Pinpoint the cell where the given text exists, returning its (x, y) midpoint coordinate. 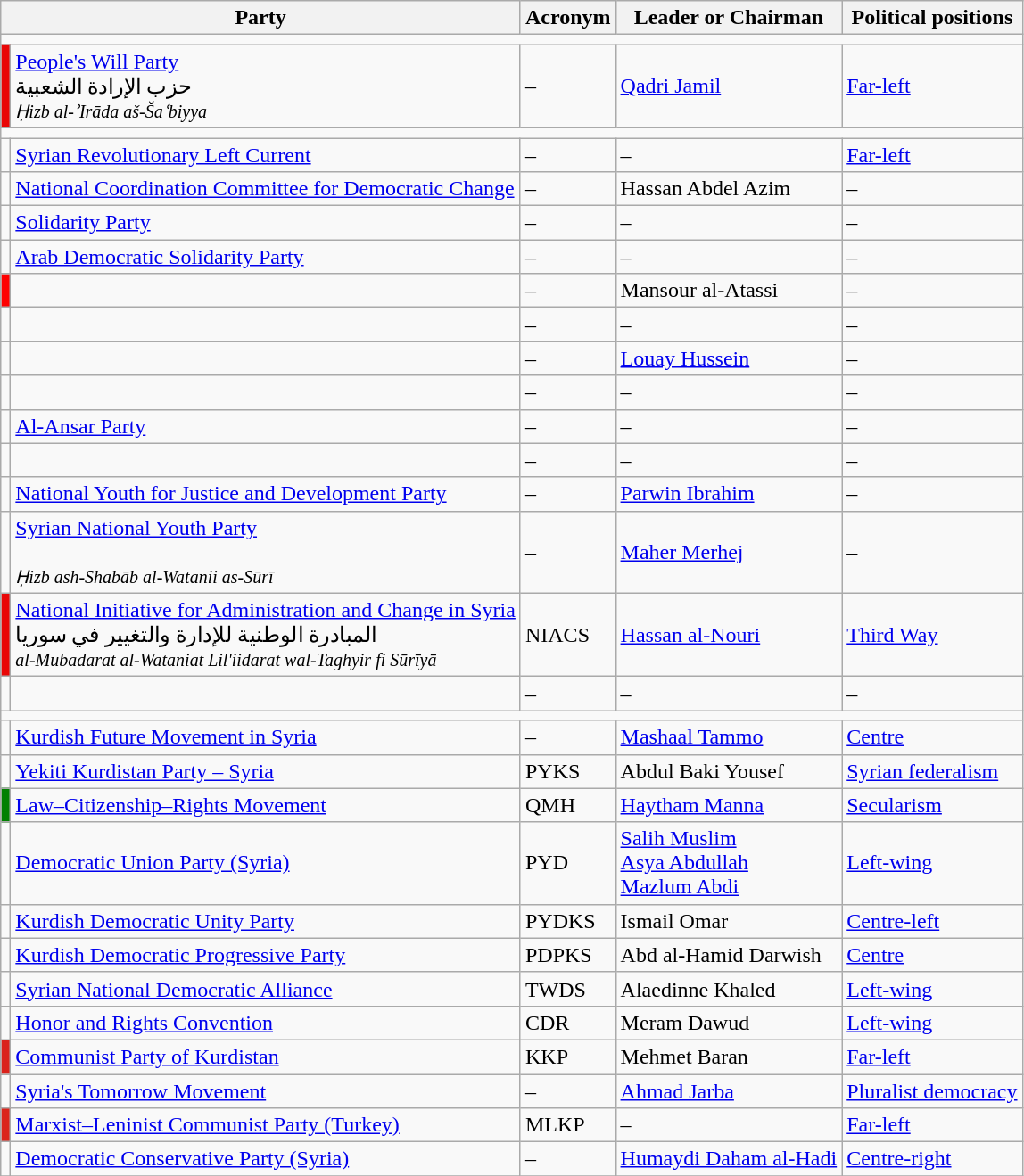
Ahmad Jarba (729, 1090)
Honor and Rights Convention (266, 1023)
Alaedinne Khaled (729, 989)
PDPKS (567, 955)
Hassan al-Nouri (729, 635)
Parwin Ibrahim (729, 494)
Democratic Union Party (Syria) (266, 863)
Al-Ansar Party (266, 426)
PYD (567, 863)
Secularism (932, 805)
National Coordination Committee for Democratic Change (266, 189)
Yekiti Kurdistan Party – Syria (266, 771)
PYDKS (567, 921)
Democratic Conservative Party (Syria) (266, 1159)
Law–Citizenship–Rights Movement (266, 805)
CDR (567, 1023)
Centre-left (932, 921)
Abdul Baki Yousef (729, 771)
Salih MuslimAsya AbdullahMazlum Abdi (729, 863)
Marxist–Leninist Communist Party (Turkey) (266, 1125)
TWDS (567, 989)
Arab Democratic Solidarity Party (266, 257)
Leader or Chairman (729, 18)
Syrian federalism (932, 771)
MLKP (567, 1125)
Haytham Manna (729, 805)
Centre-right (932, 1159)
Communist Party of Kurdistan (266, 1057)
Ismail Omar (729, 921)
Hassan Abdel Azim (729, 189)
Mehmet Baran (729, 1057)
Political positions (932, 18)
Mansour al-Atassi (729, 291)
Meram Dawud (729, 1023)
Acronym (567, 18)
Mashaal Tammo (729, 737)
Humaydi Daham al-Hadi (729, 1159)
Kurdish Democratic Progressive Party (266, 955)
Kurdish Future Movement in Syria (266, 737)
Third Way (932, 635)
NIACS (567, 635)
Louay Hussein (729, 358)
Pluralist democracy (932, 1090)
Abd al-Hamid Darwish (729, 955)
Party (260, 18)
People's Will Partyحزب الإرادة الشعبيةḤizb al-ʾIrāda aš-Šaʿbiyya (266, 86)
National Youth for Justice and Development Party (266, 494)
QMH (567, 805)
Solidarity Party (266, 223)
Kurdish Democratic Unity Party (266, 921)
Maher Merhej (729, 552)
Syria's Tomorrow Movement (266, 1090)
KKP (567, 1057)
Qadri Jamil (729, 86)
Syrian National Democratic Alliance (266, 989)
PYKS (567, 771)
Syrian National Youth PartyḤizb ash-Shabāb al-Watanii as-Sūrī (266, 552)
Syrian Revolutionary Left Current (266, 154)
